Pinpoint the cell where the given text exists, returning its (x, y) midpoint coordinate. 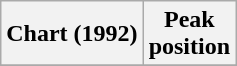
Peakposition (189, 34)
Chart (1992) (72, 34)
